Search for the cell housing the specified text and yield its [x, y] center coordinate. 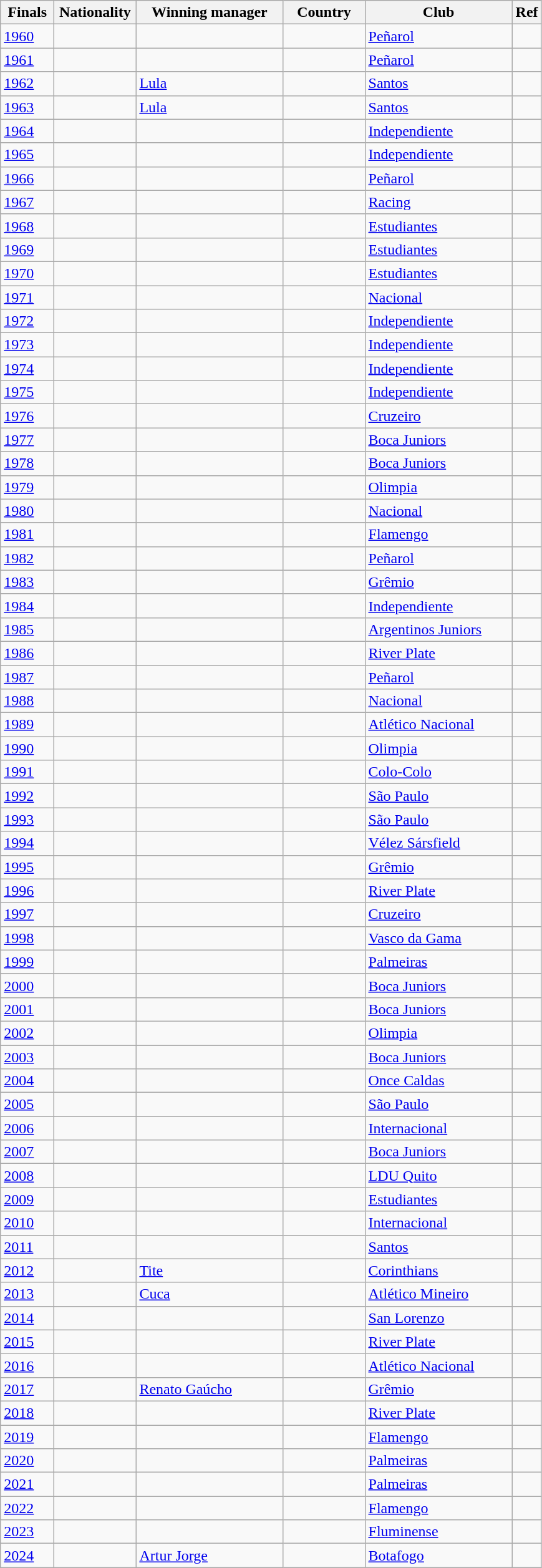
Artur Jorge [210, 1556]
2024 [27, 1556]
1976 [27, 416]
1961 [27, 60]
2011 [27, 1247]
Botafogo [438, 1556]
Cuca [210, 1294]
2008 [27, 1176]
1981 [27, 535]
1983 [27, 582]
Argentinos Juniors [438, 629]
1966 [27, 178]
Racing [438, 202]
1998 [27, 938]
2004 [27, 1081]
2003 [27, 1057]
1970 [27, 273]
Colo-Colo [438, 772]
Vasco da Gama [438, 938]
2006 [27, 1128]
1973 [27, 345]
Fluminense [438, 1532]
Winning manager [210, 12]
Club [438, 12]
2020 [27, 1461]
2009 [27, 1199]
2001 [27, 1009]
2002 [27, 1033]
1999 [27, 962]
Corinthians [438, 1270]
Ref [526, 12]
2015 [27, 1342]
Tite [210, 1270]
1982 [27, 558]
1996 [27, 891]
1990 [27, 748]
1965 [27, 155]
2010 [27, 1223]
1992 [27, 796]
Nationality [95, 12]
1971 [27, 298]
Once Caldas [438, 1081]
2012 [27, 1270]
Atlético Mineiro [438, 1294]
1997 [27, 914]
1974 [27, 369]
1987 [27, 677]
1960 [27, 36]
1968 [27, 226]
1972 [27, 321]
1975 [27, 392]
1994 [27, 843]
Finals [27, 12]
2005 [27, 1105]
2014 [27, 1318]
1979 [27, 487]
2013 [27, 1294]
1969 [27, 249]
1985 [27, 629]
1989 [27, 725]
2000 [27, 985]
1993 [27, 820]
2007 [27, 1152]
Vélez Sársfield [438, 843]
1984 [27, 606]
1980 [27, 511]
2022 [27, 1508]
Country [324, 12]
1978 [27, 463]
2018 [27, 1413]
1963 [27, 107]
2016 [27, 1365]
2017 [27, 1389]
2021 [27, 1484]
2023 [27, 1532]
1986 [27, 653]
San Lorenzo [438, 1318]
2019 [27, 1436]
LDU Quito [438, 1176]
1995 [27, 867]
1967 [27, 202]
1962 [27, 84]
1964 [27, 131]
1988 [27, 701]
Renato Gaúcho [210, 1389]
1991 [27, 772]
1977 [27, 440]
